Detect which cell encompasses the target text, then output its (X, Y) center coordinate. 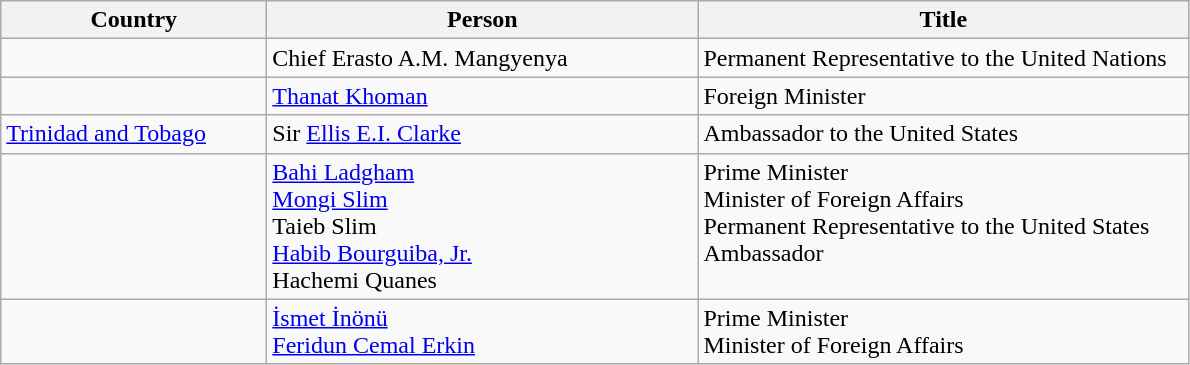
Prime MinisterMinister of Foreign Affairs (944, 332)
Person (482, 20)
Title (944, 20)
Chief Erasto A.M. Mangyenya (482, 58)
İsmet İnönüFeridun Cemal Erkin (482, 332)
Prime MinisterMinister of Foreign AffairsPermanent Representative to the United StatesAmbassador (944, 226)
Bahi LadghamMongi SlimTaieb SlimHabib Bourguiba, Jr.Hachemi Quanes (482, 226)
Ambassador to the United States (944, 134)
Thanat Khoman (482, 96)
Country (134, 20)
Sir Ellis E.I. Clarke (482, 134)
Foreign Minister (944, 96)
Permanent Representative to the United Nations (944, 58)
Trinidad and Tobago (134, 134)
